Scan for the cell matching the given text and deliver its [x, y] coordinate at center. 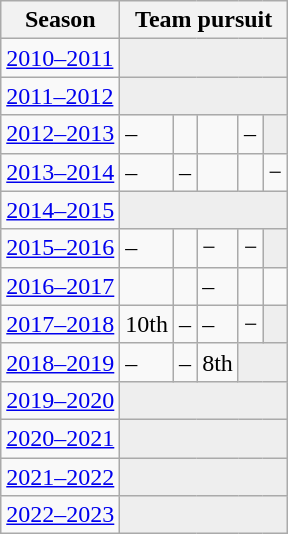
2014–2015 [60, 210]
2018–2019 [60, 362]
2020–2021 [60, 438]
2021–2022 [60, 477]
10th [147, 324]
2013–2014 [60, 172]
Team pursuit [204, 20]
8th [218, 362]
2019–2020 [60, 400]
Season [60, 20]
2012–2013 [60, 134]
2017–2018 [60, 324]
2015–2016 [60, 248]
2010–2011 [60, 58]
2011–2012 [60, 96]
2022–2023 [60, 515]
2016–2017 [60, 286]
